Search for the cell housing the specified text and yield its [x, y] center coordinate. 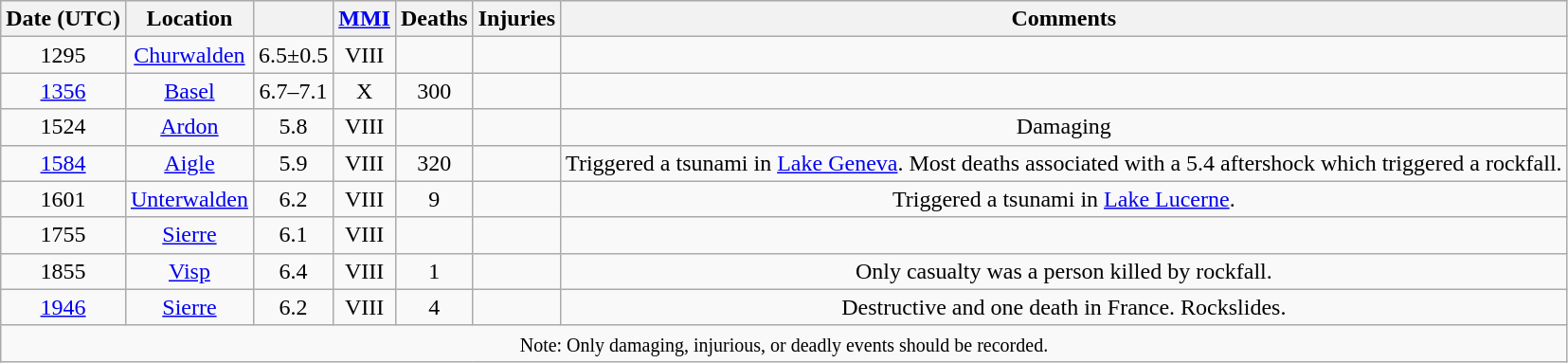
6.7–7.1 [293, 91]
1946 [63, 307]
6.1 [293, 235]
Injuries [516, 19]
9 [434, 199]
Deaths [434, 19]
1524 [63, 127]
Date (UTC) [63, 19]
Triggered a tsunami in Lake Lucerne. [1065, 199]
1855 [63, 271]
1 [434, 271]
X [365, 91]
Aigle [189, 163]
1356 [63, 91]
Churwalden [189, 55]
300 [434, 91]
Basel [189, 91]
1601 [63, 199]
Ardon [189, 127]
5.9 [293, 163]
Triggered a tsunami in Lake Geneva. Most deaths associated with a 5.4 aftershock which triggered a rockfall. [1065, 163]
4 [434, 307]
1755 [63, 235]
Only casualty was a person killed by rockfall. [1065, 271]
Location [189, 19]
Destructive and one death in France. Rockslides. [1065, 307]
Visp [189, 271]
MMI [365, 19]
6.4 [293, 271]
Comments [1065, 19]
1295 [63, 55]
1584 [63, 163]
320 [434, 163]
Damaging [1065, 127]
6.5±0.5 [293, 55]
5.8 [293, 127]
Note: Only damaging, injurious, or deadly events should be recorded. [784, 343]
Unterwalden [189, 199]
